Pinpoint the cell where the given text exists, returning its [X, Y] midpoint coordinate. 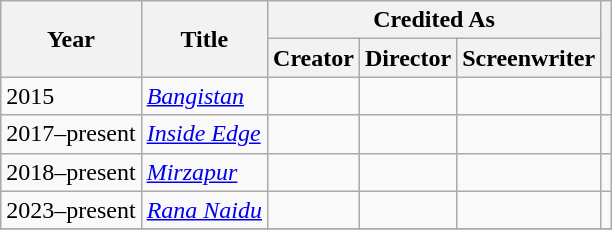
Credited As [434, 20]
Creator [314, 58]
2023–present [71, 210]
2015 [71, 96]
2017–present [71, 134]
Inside Edge [204, 134]
Year [71, 39]
Rana Naidu [204, 210]
Director [408, 58]
Screenwriter [529, 58]
Bangistan [204, 96]
Title [204, 39]
2018–present [71, 172]
Mirzapur [204, 172]
